Pinpoint the cell where the given text exists, returning its [x, y] midpoint coordinate. 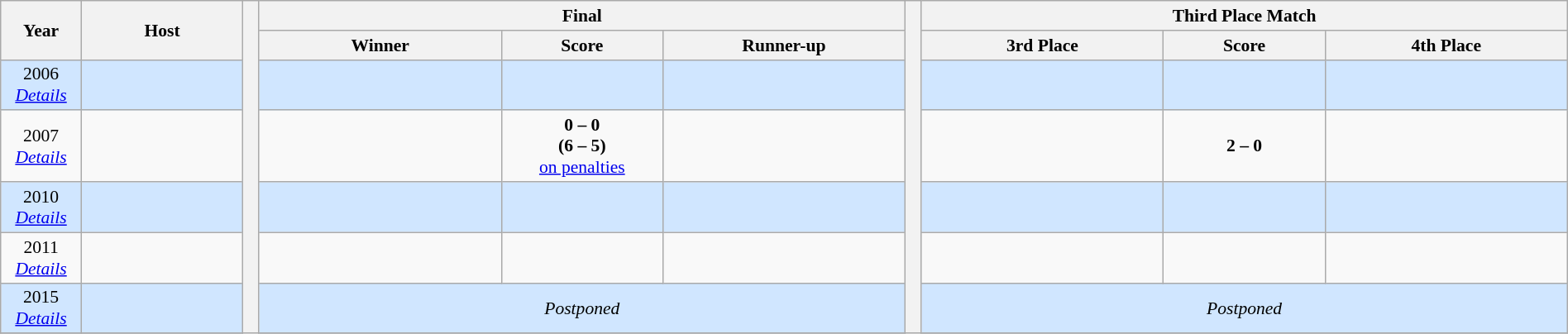
4th Place [1446, 45]
2006Details [41, 84]
2007Details [41, 147]
2011Details [41, 258]
Year [41, 30]
Host [162, 30]
3rd Place [1042, 45]
Runner-up [784, 45]
2010Details [41, 207]
Winner [380, 45]
2 – 0 [1244, 147]
Third Place Match [1244, 16]
Final [582, 16]
0 – 0 (6 – 5) on penalties [582, 147]
2015Details [41, 308]
